Pinpoint the cell where the given text exists, returning its (X, Y) midpoint coordinate. 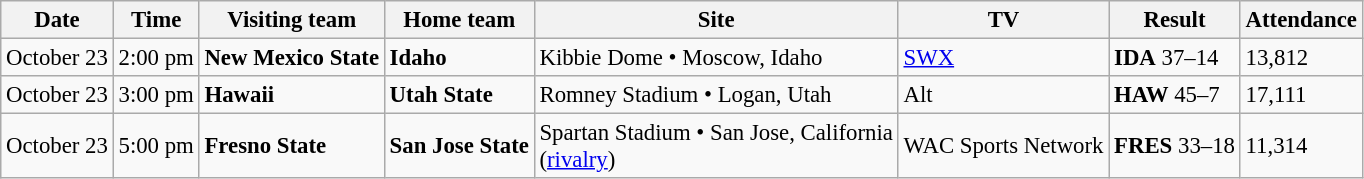
New Mexico State (292, 58)
Home team (459, 20)
SWX (1004, 58)
11,314 (1301, 146)
FRES 33–18 (1174, 146)
Utah State (459, 95)
Fresno State (292, 146)
Result (1174, 20)
Alt (1004, 95)
HAW 45–7 (1174, 95)
13,812 (1301, 58)
3:00 pm (156, 95)
Spartan Stadium • San Jose, California(rivalry) (716, 146)
San Jose State (459, 146)
WAC Sports Network (1004, 146)
5:00 pm (156, 146)
2:00 pm (156, 58)
17,111 (1301, 95)
Hawaii (292, 95)
Site (716, 20)
Time (156, 20)
Kibbie Dome • Moscow, Idaho (716, 58)
Idaho (459, 58)
IDA 37–14 (1174, 58)
Date (57, 20)
TV (1004, 20)
Attendance (1301, 20)
Romney Stadium • Logan, Utah (716, 95)
Visiting team (292, 20)
